Return (X, Y) of the center of cell containing provided text 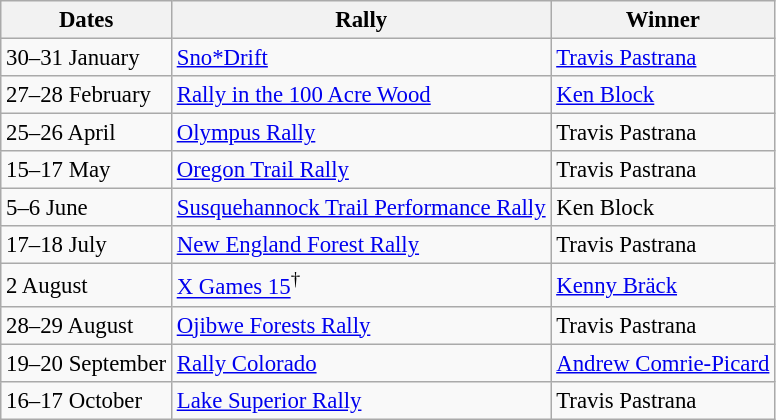
Andrew Comrie-Picard (663, 363)
5–6 June (86, 208)
Winner (663, 20)
Susquehannock Trail Performance Rally (360, 208)
27–28 February (86, 95)
Kenny Bräck (663, 285)
Rally in the 100 Acre Wood (360, 95)
Sno*Drift (360, 58)
30–31 January (86, 58)
New England Forest Rally (360, 245)
Dates (86, 20)
Oregon Trail Rally (360, 170)
15–17 May (86, 170)
Olympus Rally (360, 133)
28–29 August (86, 325)
19–20 September (86, 363)
Ojibwe Forests Rally (360, 325)
25–26 April (86, 133)
Rally (360, 20)
16–17 October (86, 400)
Lake Superior Rally (360, 400)
Rally Colorado (360, 363)
17–18 July (86, 245)
X Games 15† (360, 285)
2 August (86, 285)
